Provide the (x, y) coordinate of the cell's center where the given text is located.  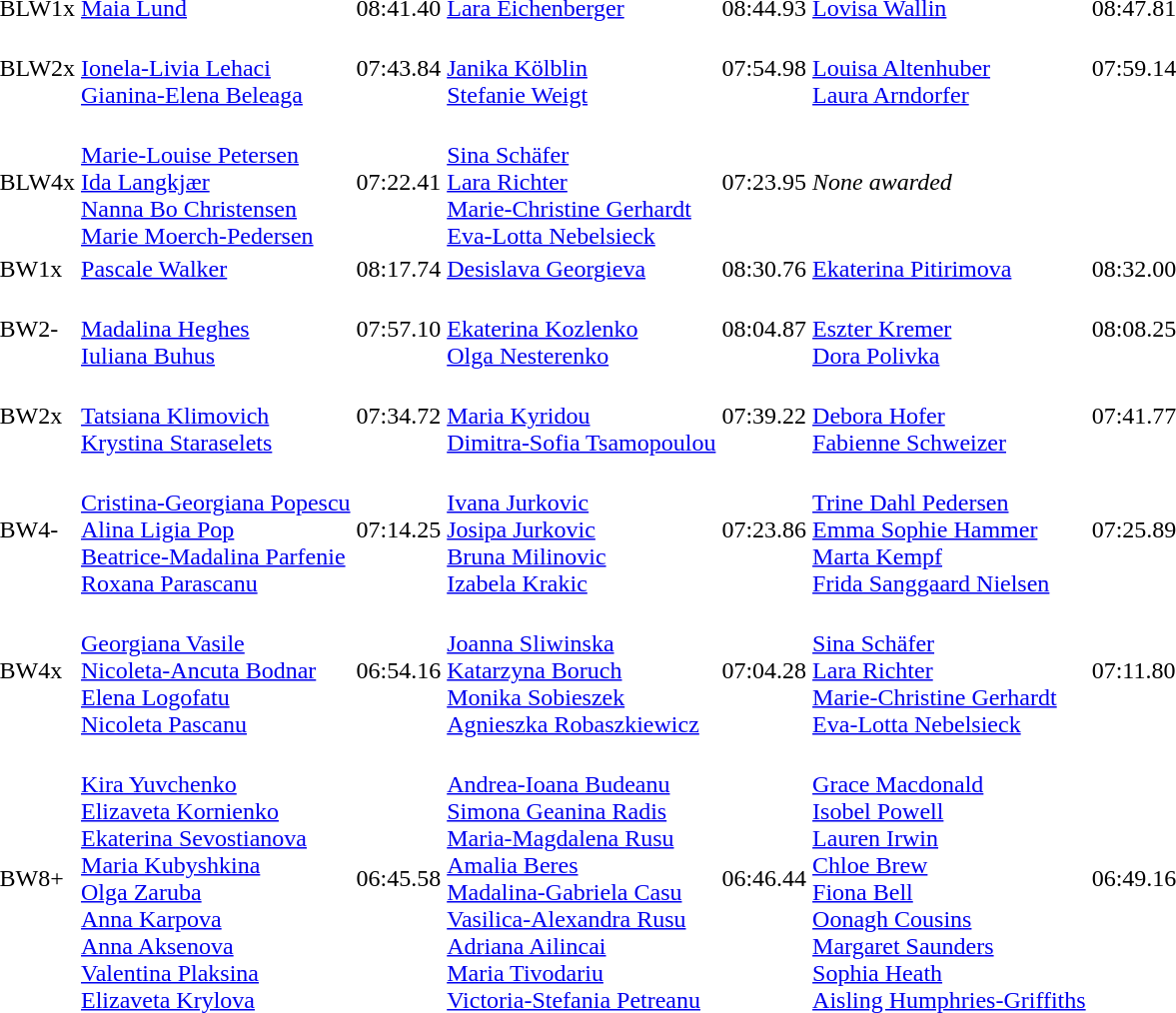
Trine Dahl PedersenEmma Sophie HammerMarta KempfFrida Sanggaard Nielsen (949, 529)
08:04.87 (764, 329)
07:22.41 (399, 182)
07:23.86 (764, 529)
Ekaterina KozlenkoOlga Nesterenko (582, 329)
Ionela-Livia LehaciGianina-Elena Beleaga (216, 68)
Pascale Walker (216, 269)
Tatsiana KlimovichKrystina Staraselets (216, 416)
Desislava Georgieva (582, 269)
Debora HoferFabienne Schweizer (949, 416)
Janika KölblinStefanie Weigt (582, 68)
Ekaterina Pitirimova (949, 269)
08:17.74 (399, 269)
07:23.95 (764, 182)
Maria KyridouDimitra-Sofia Tsamopoulou (582, 416)
07:54.98 (764, 68)
Marie-Louise PetersenIda LangkjærNanna Bo ChristensenMarie Moerch-Pedersen (216, 182)
Joanna SliwinskaKatarzyna BoruchMonika SobieszekAgnieszka Robaszkiewicz (582, 670)
Louisa AltenhuberLaura Arndorfer (949, 68)
Ivana JurkovicJosipa JurkovicBruna MilinovicIzabela Krakic (582, 529)
Georgiana VasileNicoleta-Ancuta BodnarElena LogofatuNicoleta Pascanu (216, 670)
Cristina-Georgiana PopescuAlina Ligia PopBeatrice-Madalina ParfenieRoxana Parascanu (216, 529)
07:34.72 (399, 416)
07:14.25 (399, 529)
07:39.22 (764, 416)
07:04.28 (764, 670)
06:54.16 (399, 670)
Eszter KremerDora Polivka (949, 329)
Madalina HeghesIuliana Buhus (216, 329)
08:30.76 (764, 269)
07:43.84 (399, 68)
07:57.10 (399, 329)
